Determine the [x, y] coordinate at the center of the cell enclosing the given text.  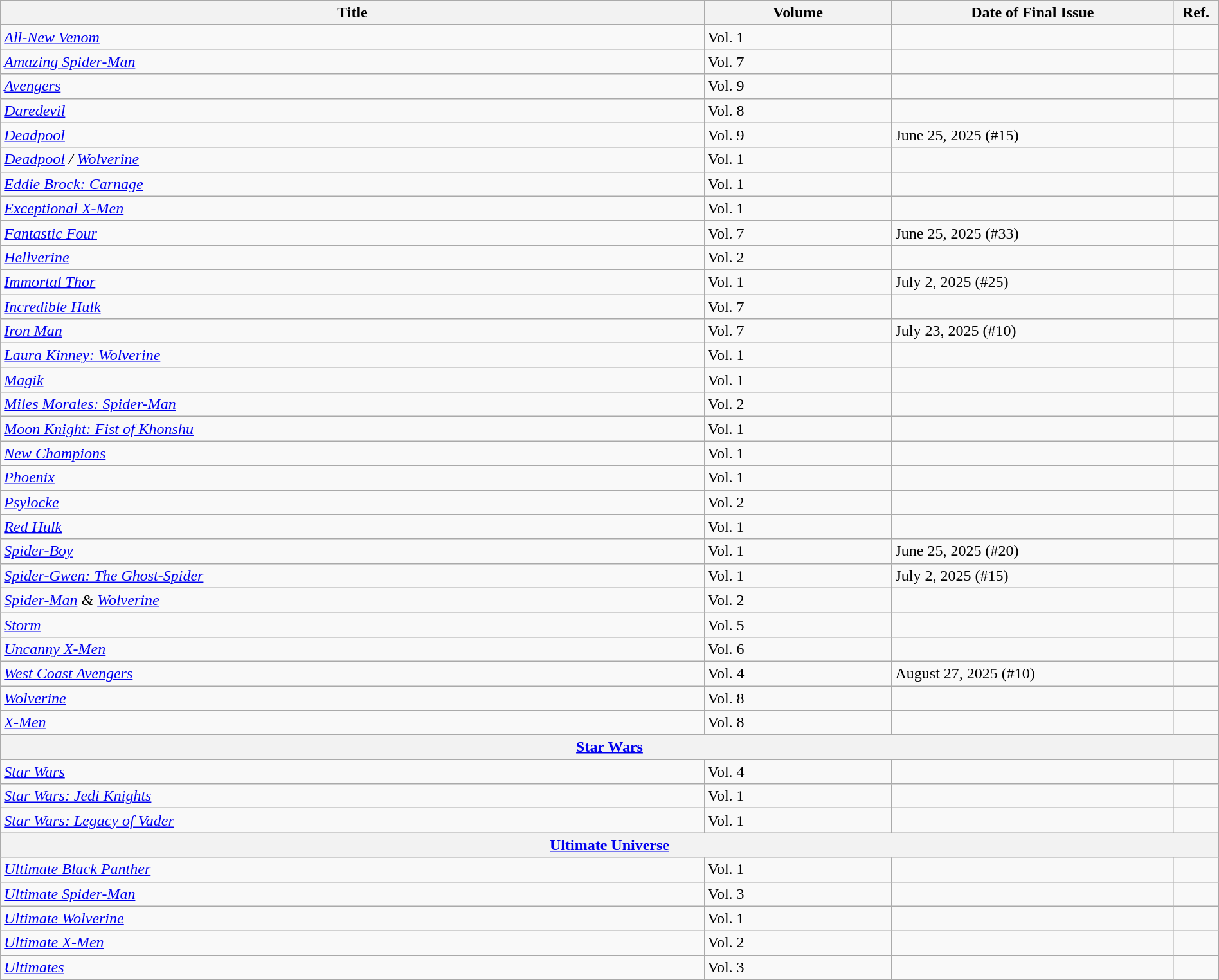
July 2, 2025 (#25) [1033, 282]
August 27, 2025 (#10) [1033, 673]
New Champions [352, 453]
Miles Morales: Spider-Man [352, 404]
Ref. [1196, 13]
X-Men [352, 723]
Deadpool [352, 135]
June 25, 2025 (#33) [1033, 233]
Uncanny X-Men [352, 649]
Star Wars: Jedi Knights [352, 796]
Magik [352, 380]
Immortal Thor [352, 282]
Ultimates [352, 967]
Iron Man [352, 331]
Incredible Hulk [352, 307]
Red Hulk [352, 527]
Hellverine [352, 257]
Vol. 5 [798, 624]
All-New Venom [352, 37]
Psylocke [352, 502]
Deadpool / Wolverine [352, 159]
June 25, 2025 (#15) [1033, 135]
Title [352, 13]
Spider-Man & Wolverine [352, 600]
Laura Kinney: Wolverine [352, 356]
Ultimate Spider-Man [352, 894]
Eddie Brock: Carnage [352, 184]
Exceptional X-Men [352, 208]
Volume [798, 13]
Storm [352, 624]
Spider-Boy [352, 551]
Phoenix [352, 478]
Ultimate Universe [609, 845]
Ultimate Black Panther [352, 869]
Ultimate Wolverine [352, 918]
Daredevil [352, 111]
July 2, 2025 (#15) [1033, 576]
Avengers [352, 86]
Star Wars: Legacy of Vader [352, 821]
June 25, 2025 (#20) [1033, 551]
Wolverine [352, 698]
Date of Final Issue [1033, 13]
Amazing Spider-Man [352, 62]
Vol. 6 [798, 649]
Ultimate X-Men [352, 943]
Spider-Gwen: The Ghost-Spider [352, 576]
Moon Knight: Fist of Khonshu [352, 429]
July 23, 2025 (#10) [1033, 331]
Fantastic Four [352, 233]
West Coast Avengers [352, 673]
